Determine the (x, y) coordinate at the center of the cell enclosing the given text.  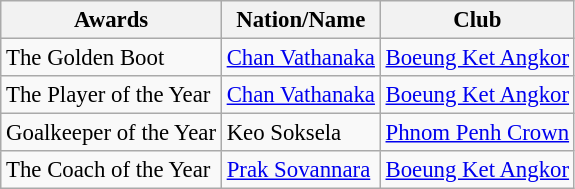
Goalkeeper of the Year (112, 133)
Phnom Penh Crown (477, 133)
Club (477, 20)
The Coach of the Year (112, 170)
Awards (112, 20)
The Player of the Year (112, 95)
The Golden Boot (112, 58)
Keo Soksela (300, 133)
Prak Sovannara (300, 170)
Nation/Name (300, 20)
